Output the (x, y) coordinate of the center of the cell containing the given text.  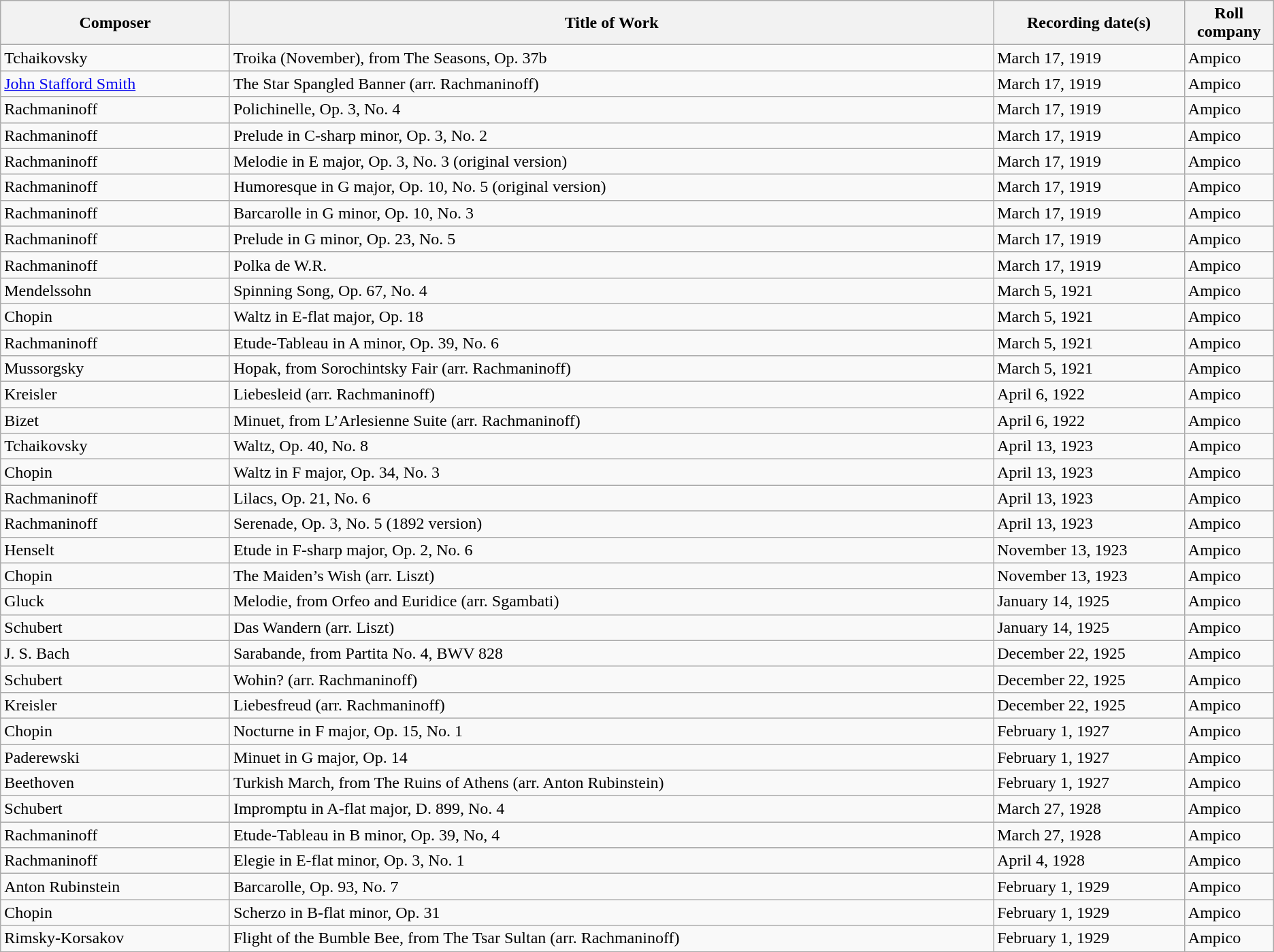
Minuet in G major, Op. 14 (611, 757)
Composer (116, 23)
Barcarolle in G minor, Op. 10, No. 3 (611, 213)
Spinning Song, Op. 67, No. 4 (611, 291)
John Stafford Smith (116, 84)
Roll company (1229, 23)
Hopak, from Sorochintsky Fair (arr. Rachmaninoff) (611, 369)
Humoresque in G major, Op. 10, No. 5 (original version) (611, 187)
Title of Work (611, 23)
April 4, 1928 (1089, 861)
Mendelssohn (116, 291)
Rimsky-Korsakov (116, 938)
Lilacs, Op. 21, No. 6 (611, 498)
Etude in F-sharp major, Op. 2, No. 6 (611, 550)
Prelude in C-sharp minor, Op. 3, No. 2 (611, 135)
Liebesleid (arr. Rachmaninoff) (611, 395)
Minuet, from L’Arlesienne Suite (arr. Rachmaninoff) (611, 421)
Elegie in E-flat minor, Op. 3, No. 1 (611, 861)
Liebesfreud (arr. Rachmaninoff) (611, 705)
J. S. Bach (116, 653)
Melodie in E major, Op. 3, No. 3 (original version) (611, 161)
Henselt (116, 550)
Wohin? (arr. Rachmaninoff) (611, 679)
Barcarolle, Op. 93, No. 7 (611, 887)
Scherzo in B-flat minor, Op. 31 (611, 913)
Troika (November), from The Seasons, Op. 37b (611, 58)
Gluck (116, 602)
Turkish March, from The Ruins of Athens (arr. Anton Rubinstein) (611, 783)
Recording date(s) (1089, 23)
Waltz in E-flat major, Op. 18 (611, 316)
The Maiden’s Wish (arr. Liszt) (611, 576)
Nocturne in F major, Op. 15, No. 1 (611, 731)
Paderewski (116, 757)
Mussorgsky (116, 369)
Polichinelle, Op. 3, No. 4 (611, 110)
Flight of the Bumble Bee, from The Tsar Sultan (arr. Rachmaninoff) (611, 938)
Anton Rubinstein (116, 887)
Das Wandern (arr. Liszt) (611, 627)
Beethoven (116, 783)
Melodie, from Orfeo and Euridice (arr. Sgambati) (611, 602)
Etude-Tableau in B minor, Op. 39, No, 4 (611, 835)
Impromptu in A-flat major, D. 899, No. 4 (611, 809)
Waltz, Op. 40, No. 8 (611, 446)
Sarabande, from Partita No. 4, BWV 828 (611, 653)
Waltz in F major, Op. 34, No. 3 (611, 472)
The Star Spangled Banner (arr. Rachmaninoff) (611, 84)
Polka de W.R. (611, 265)
Serenade, Op. 3, No. 5 (1892 version) (611, 524)
Prelude in G minor, Op. 23, No. 5 (611, 239)
Etude-Tableau in A minor, Op. 39, No. 6 (611, 342)
Bizet (116, 421)
